Return the (X, Y) coordinate for the center point of the cell that contains the specified text.  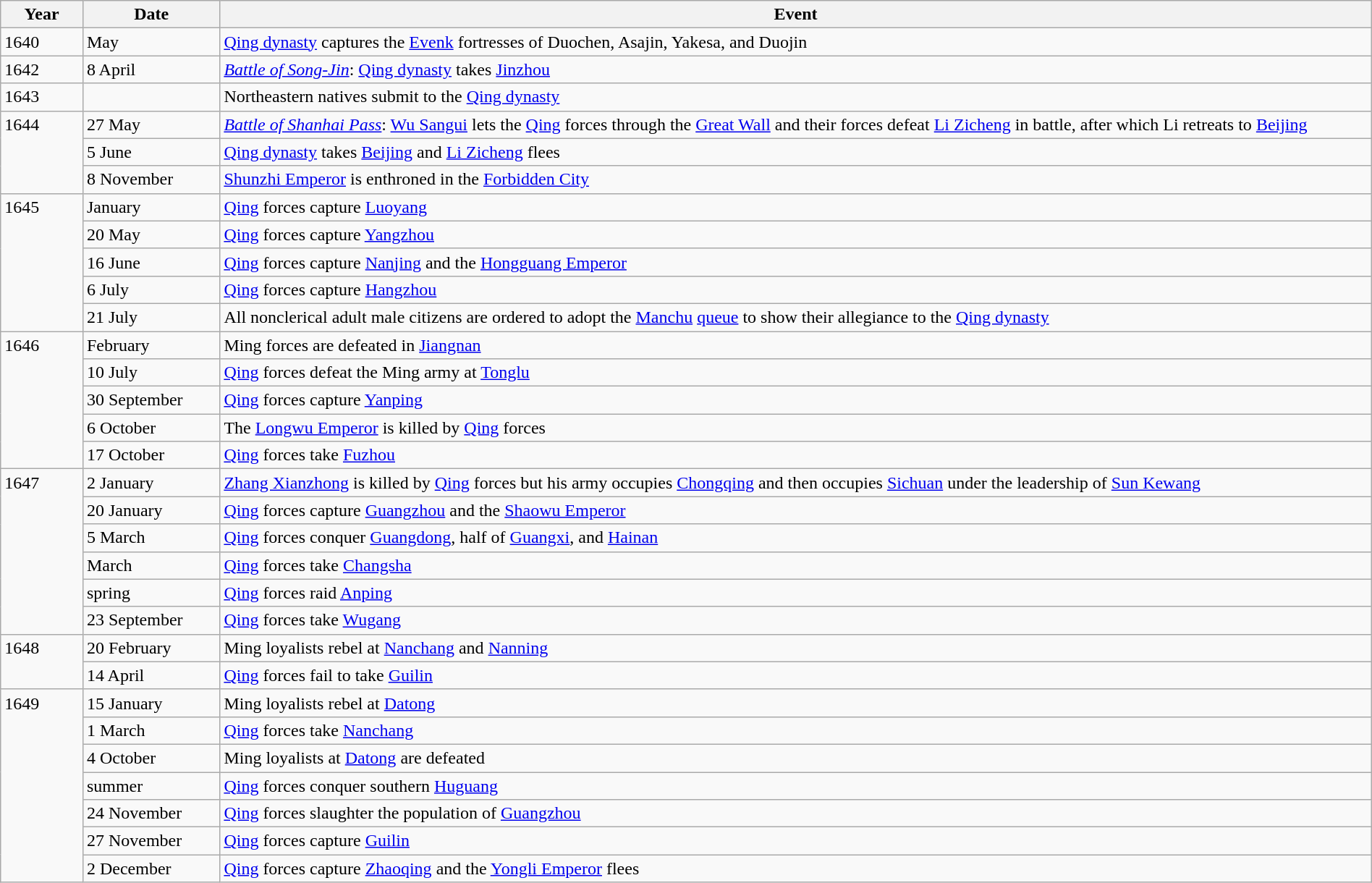
Qing forces capture Yangzhou (796, 235)
All nonclerical adult male citizens are ordered to adopt the Manchu queue to show their allegiance to the Qing dynasty (796, 317)
Ming loyalists rebel at Nanchang and Nanning (796, 648)
Qing forces capture Nanjing and the Hongguang Emperor (796, 262)
Qing forces capture Hangzhou (796, 290)
Year (42, 14)
Qing forces take Wugang (796, 620)
23 September (151, 620)
Date (151, 14)
Qing forces raid Anping (796, 593)
5 June (151, 152)
15 January (151, 703)
4 October (151, 758)
1645 (42, 262)
May (151, 42)
1643 (42, 97)
Qing forces take Nanchang (796, 730)
Event (796, 14)
1 March (151, 730)
24 November (151, 814)
Qing forces defeat the Ming army at Tonglu (796, 373)
Qing forces capture Luoyang (796, 207)
Northeastern natives submit to the Qing dynasty (796, 97)
1649 (42, 785)
10 July (151, 373)
February (151, 345)
Qing forces take Fuzhou (796, 455)
21 July (151, 317)
6 October (151, 428)
Ming loyalists at Datong are defeated (796, 758)
The Longwu Emperor is killed by Qing forces (796, 428)
Qing forces slaughter the population of Guangzhou (796, 814)
Qing forces conquer Guangdong, half of Guangxi, and Hainan (796, 538)
5 March (151, 538)
March (151, 565)
Qing forces capture Yanping (796, 400)
1644 (42, 152)
2 January (151, 483)
Qing forces capture Zhaoqing and the Yongli Emperor flees (796, 869)
Qing forces conquer southern Huguang (796, 785)
20 May (151, 235)
30 September (151, 400)
6 July (151, 290)
2 December (151, 869)
summer (151, 785)
spring (151, 593)
27 May (151, 124)
Qing forces fail to take Guilin (796, 675)
8 November (151, 179)
Qing forces take Changsha (796, 565)
1648 (42, 662)
20 January (151, 510)
1646 (42, 400)
Ming loyalists rebel at Datong (796, 703)
8 April (151, 69)
Qing forces capture Guangzhou and the Shaowu Emperor (796, 510)
27 November (151, 841)
Battle of Song-Jin: Qing dynasty takes Jinzhou (796, 69)
January (151, 207)
Ming forces are defeated in Jiangnan (796, 345)
14 April (151, 675)
20 February (151, 648)
1640 (42, 42)
Qing dynasty captures the Evenk fortresses of Duochen, Asajin, Yakesa, and Duojin (796, 42)
Shunzhi Emperor is enthroned in the Forbidden City (796, 179)
1647 (42, 552)
Qing forces capture Guilin (796, 841)
17 October (151, 455)
16 June (151, 262)
1642 (42, 69)
Zhang Xianzhong is killed by Qing forces but his army occupies Chongqing and then occupies Sichuan under the leadership of Sun Kewang (796, 483)
Qing dynasty takes Beijing and Li Zicheng flees (796, 152)
